Determine the (X, Y) coordinate at the center of the cell enclosing the given text.  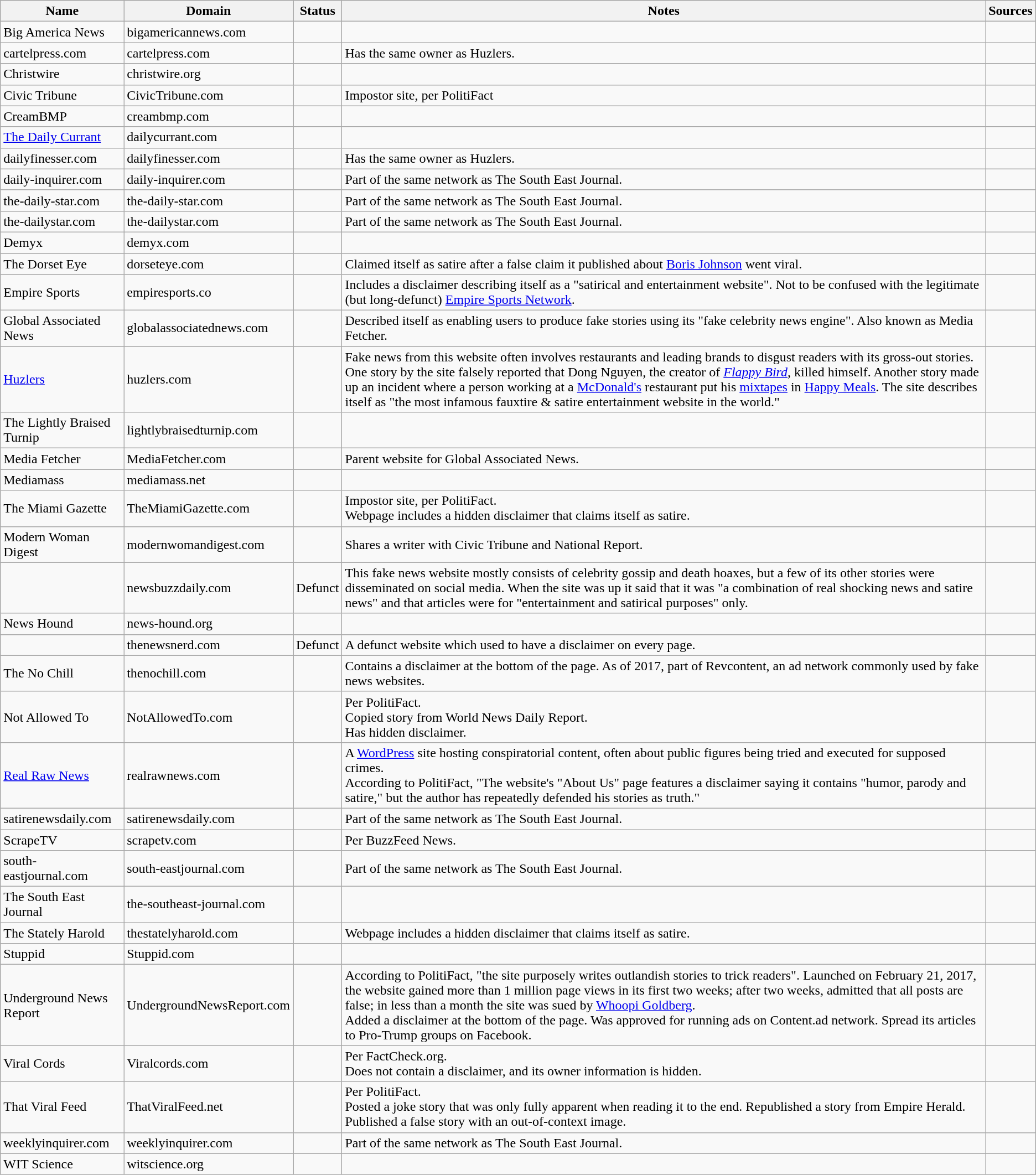
Mediamass (62, 480)
globalassociatednews.com (209, 329)
dorseteye.com (209, 264)
Underground News Report (62, 1005)
witscience.org (209, 1164)
The Lightly Braised Turnip (62, 431)
scrapetv.com (209, 840)
ThatViralFeed.net (209, 1107)
dailycurrant.com (209, 137)
mediamass.net (209, 480)
Domain (209, 11)
realrawnews.com (209, 775)
Big America News (62, 32)
News Hound (62, 624)
Impostor site, per PolitiFact (664, 95)
MediaFetcher.com (209, 459)
The South East Journal (62, 904)
Status (318, 11)
empiresports.co (209, 292)
CivicTribune.com (209, 95)
Modern Woman Digest (62, 545)
Impostor site, per PolitiFact.Webpage includes a hidden disclaimer that claims itself as satire. (664, 508)
newsbuzzdaily.com (209, 588)
Stuppid.com (209, 954)
Huzlers (62, 380)
Demyx (62, 242)
WIT Science (62, 1164)
Real Raw News (62, 775)
thestatelyharold.com (209, 933)
Christwire (62, 74)
Per BuzzFeed News. (664, 840)
The Miami Gazette (62, 508)
huzlers.com (209, 380)
christwire.org (209, 74)
Webpage includes a hidden disclaimer that claims itself as satire. (664, 933)
Not Allowed To (62, 717)
creambmp.com (209, 116)
Civic Tribune (62, 95)
demyx.com (209, 242)
The Stately Harold (62, 933)
Stuppid (62, 954)
Per FactCheck.org.Does not contain a disclaimer, and its owner information is hidden. (664, 1064)
Media Fetcher (62, 459)
the-southeast-journal.com (209, 904)
Global Associated News (62, 329)
CreamBMP (62, 116)
UndergroundNewsReport.com (209, 1005)
lightlybraisedturnip.com (209, 431)
The No Chill (62, 673)
Claimed itself as satire after a false claim it published about Boris Johnson went viral. (664, 264)
That Viral Feed (62, 1107)
TheMiamiGazette.com (209, 508)
The Daily Currant (62, 137)
Contains a disclaimer at the bottom of the page. As of 2017, part of Revcontent, an ad network commonly used by fake news websites. (664, 673)
Viral Cords (62, 1064)
thenochill.com (209, 673)
Shares a writer with Civic Tribune and National Report. (664, 545)
Sources (1011, 11)
Described itself as enabling users to produce fake stories using its "fake celebrity news engine". Also known as Media Fetcher. (664, 329)
bigamericannews.com (209, 32)
Per PolitiFact.Copied story from World News Daily Report.Has hidden disclaimer. (664, 717)
A defunct website which used to have a disclaimer on every page. (664, 645)
NotAllowedTo.com (209, 717)
Empire Sports (62, 292)
news-hound.org (209, 624)
modernwomandigest.com (209, 545)
Viralcords.com (209, 1064)
ScrapeTV (62, 840)
Notes (664, 11)
Parent website for Global Associated News. (664, 459)
The Dorset Eye (62, 264)
thenewsnerd.com (209, 645)
Name (62, 11)
